Scan for the cell matching the given text and deliver its (X, Y) coordinate at center. 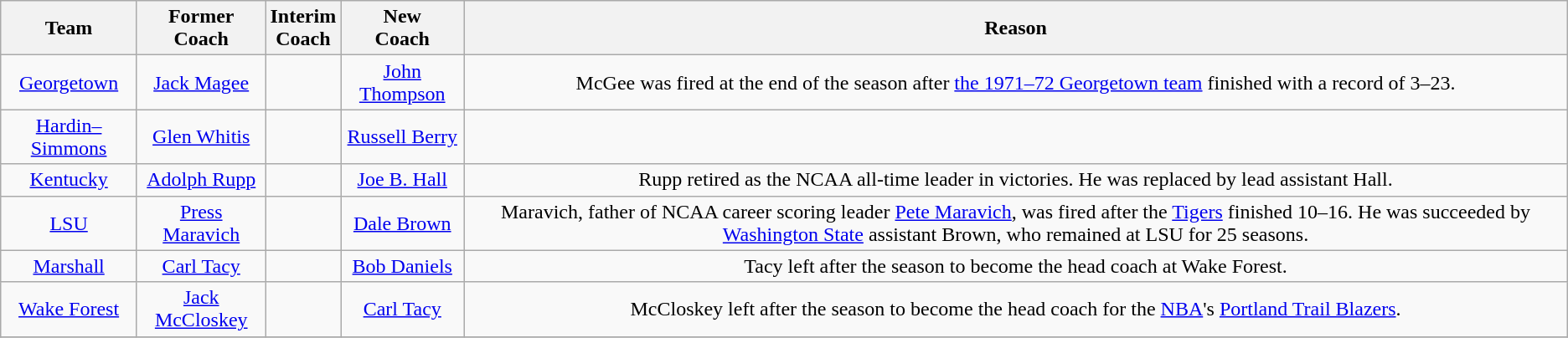
InterimCoach (303, 28)
McCloskey left after the season to become the head coach for the NBA's Portland Trail Blazers. (1015, 310)
Adolph Rupp (201, 180)
Bob Daniels (402, 266)
LSU (69, 223)
Reason (1015, 28)
Dale Brown (402, 223)
Press Maravich (201, 223)
John Thompson (402, 82)
NewCoach (402, 28)
Marshall (69, 266)
Russell Berry (402, 137)
Joe B. Hall (402, 180)
Glen Whitis (201, 137)
Hardin–Simmons (69, 137)
Wake Forest (69, 310)
Kentucky (69, 180)
McGee was fired at the end of the season after the 1971–72 Georgetown team finished with a record of 3–23. (1015, 82)
Team (69, 28)
Georgetown (69, 82)
Tacy left after the season to become the head coach at Wake Forest. (1015, 266)
FormerCoach (201, 28)
Rupp retired as the NCAA all-time leader in victories. He was replaced by lead assistant Hall. (1015, 180)
Jack Magee (201, 82)
Jack McCloskey (201, 310)
